Detect which cell encompasses the target text, then output its (x, y) center coordinate. 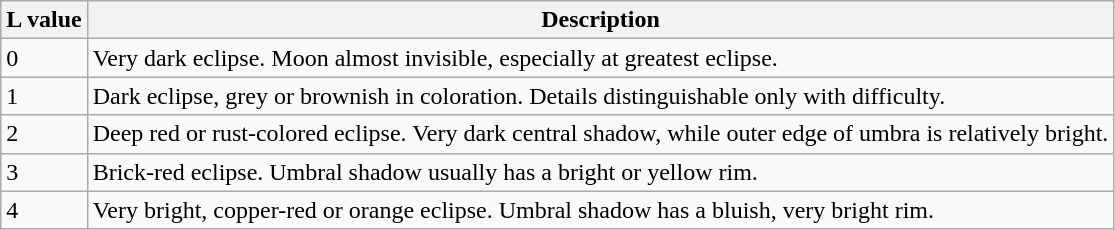
Deep red or rust-colored eclipse. Very dark central shadow, while outer edge of umbra is relatively bright. (600, 134)
L value (44, 20)
Description (600, 20)
Dark eclipse, grey or brownish in coloration. Details distinguishable only with difficulty. (600, 96)
Very dark eclipse. Moon almost invisible, especially at greatest eclipse. (600, 58)
3 (44, 172)
Very bright, copper-red or orange eclipse. Umbral shadow has a bluish, very bright rim. (600, 210)
1 (44, 96)
0 (44, 58)
Brick-red eclipse. Umbral shadow usually has a bright or yellow rim. (600, 172)
4 (44, 210)
2 (44, 134)
